Extract the [x, y] coordinate from the center of the cell holding the provided text.  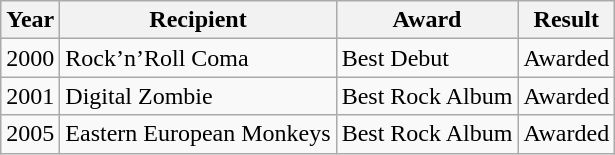
Award [427, 20]
Best Debut [427, 58]
Digital Zombie [198, 96]
Eastern European Monkeys [198, 134]
2005 [30, 134]
Year [30, 20]
2000 [30, 58]
Rock’n’Roll Coma [198, 58]
2001 [30, 96]
Result [566, 20]
Recipient [198, 20]
